Determine the [X, Y] coordinate at the center of the cell enclosing the given text.  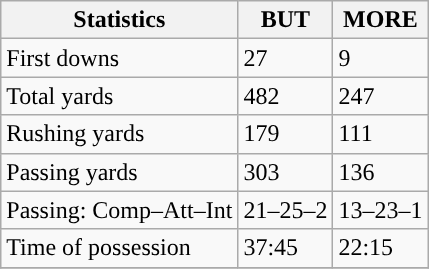
111 [380, 134]
21–25–2 [286, 210]
247 [380, 96]
MORE [380, 20]
BUT [286, 20]
37:45 [286, 248]
303 [286, 172]
First downs [120, 58]
Passing yards [120, 172]
Passing: Comp–Att–Int [120, 210]
22:15 [380, 248]
482 [286, 96]
Statistics [120, 20]
9 [380, 58]
27 [286, 58]
Rushing yards [120, 134]
Total yards [120, 96]
13–23–1 [380, 210]
136 [380, 172]
Time of possession [120, 248]
179 [286, 134]
